Scan for the cell matching the given text and deliver its (x, y) coordinate at center. 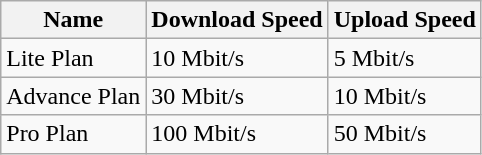
Download Speed (237, 20)
Pro Plan (74, 134)
Advance Plan (74, 96)
Upload Speed (404, 20)
50 Mbit/s (404, 134)
100 Mbit/s (237, 134)
Lite Plan (74, 58)
5 Mbit/s (404, 58)
30 Mbit/s (237, 96)
Name (74, 20)
